For the text-containing cell, return its midpoint in (x, y) coordinate format. 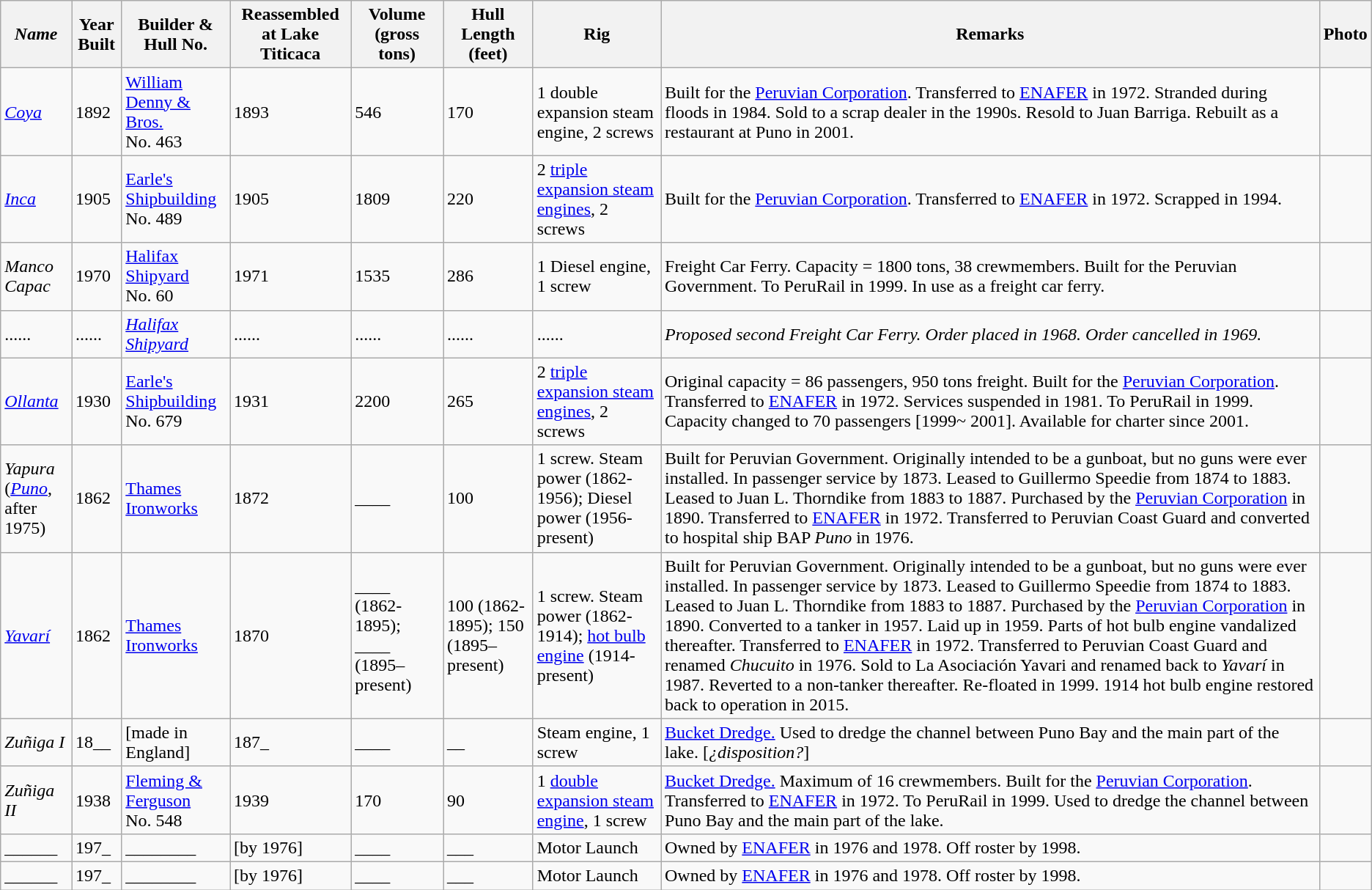
Yapura(Puno, after 1975) (37, 499)
Ollanta (37, 402)
Inca (37, 199)
Name (37, 34)
Remarks (991, 34)
1872 (290, 499)
Bucket Dredge. Used to dredge the channel between Puno Bay and the main part of the lake. [¿disposition?] (991, 742)
1939 (290, 800)
Volume (gross tons) (397, 34)
1938 (97, 800)
1 Diesel engine, 1 screw (597, 276)
Rig (597, 34)
Built for the Peruvian Corporation. Transferred to ENAFER in 1972. Scrapped in 1994. (991, 199)
Zuñiga I (37, 742)
100 (488, 499)
1893 (290, 111)
Halifax ShipyardNo. 60 (176, 276)
286 (488, 276)
[made in England] (176, 742)
1 screw. Steam power (1862-1956); Diesel power (1956-present) (597, 499)
546 (397, 111)
90 (488, 800)
William Denny & Bros.No. 463 (176, 111)
Earle's ShipbuildingNo. 679 (176, 402)
Fleming & FergusonNo. 548 (176, 800)
1971 (290, 276)
Year Built (97, 34)
1870 (290, 635)
1970 (97, 276)
265 (488, 402)
Hull Length (feet) (488, 34)
187_ (290, 742)
1 screw. Steam power (1862-1914); hot bulb engine (1914-present) (597, 635)
1892 (97, 111)
1931 (290, 402)
Steam engine, 1 screw (597, 742)
1 double expansion steam engine, 1 screw (597, 800)
1930 (97, 402)
Zuñiga II (37, 800)
Builder & Hull No. (176, 34)
Yavarí (37, 635)
100 (1862-1895); 150 (1895–present) (488, 635)
Coya (37, 111)
Manco Capac (37, 276)
Halifax Shipyard (176, 334)
Freight Car Ferry. Capacity = 1800 tons, 38 crewmembers. Built for the Peruvian Government. To PeruRail in 1999. In use as a freight car ferry. (991, 276)
2200 (397, 402)
1535 (397, 276)
____ (1862-1895); ____ (1895–present) (397, 635)
1809 (397, 199)
220 (488, 199)
Earle's ShipbuildingNo. 489 (176, 199)
__ (488, 742)
18__ (97, 742)
Proposed second Freight Car Ferry. Order placed in 1968. Order cancelled in 1969. (991, 334)
Photo (1346, 34)
Reassembled at Lake Titicaca (290, 34)
1 double expansion steam engine, 2 screws (597, 111)
